Scan for the cell matching the given text and deliver its [x, y] coordinate at center. 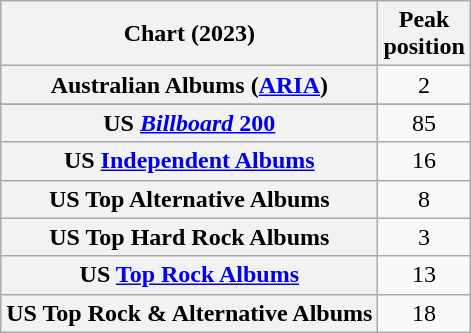
Peakposition [424, 34]
16 [424, 161]
2 [424, 85]
18 [424, 313]
3 [424, 237]
Chart (2023) [190, 34]
US Top Alternative Albums [190, 199]
US Top Hard Rock Albums [190, 237]
85 [424, 123]
Australian Albums (ARIA) [190, 85]
US Billboard 200 [190, 123]
US Top Rock Albums [190, 275]
US Independent Albums [190, 161]
13 [424, 275]
US Top Rock & Alternative Albums [190, 313]
8 [424, 199]
